Identify which cell holds the provided text, then report its [X, Y] central coordinate. 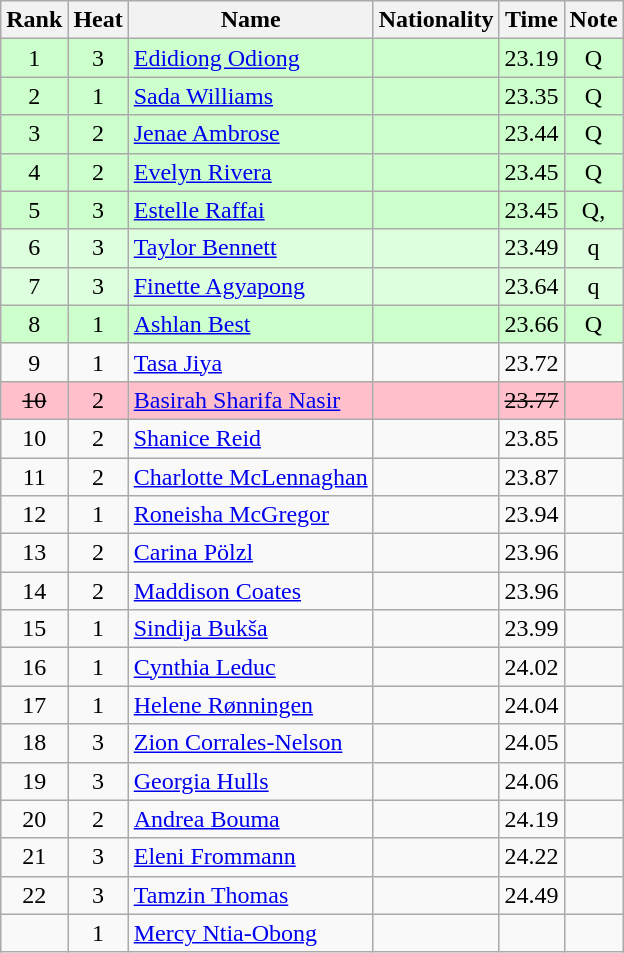
Andrea Bouma [250, 819]
Jenae Ambrose [250, 134]
Ashlan Best [250, 324]
24.06 [532, 781]
15 [34, 629]
16 [34, 667]
23.87 [532, 477]
24.05 [532, 743]
Carina Pölzl [250, 553]
23.19 [532, 58]
23.44 [532, 134]
Zion Corrales-Nelson [250, 743]
Cynthia Leduc [250, 667]
Heat [98, 20]
23.49 [532, 248]
9 [34, 362]
Taylor Bennett [250, 248]
17 [34, 705]
Shanice Reid [250, 438]
Sada Williams [250, 96]
Roneisha McGregor [250, 515]
20 [34, 819]
18 [34, 743]
19 [34, 781]
Q, [594, 210]
24.02 [532, 667]
Name [250, 20]
Sindija Bukša [250, 629]
23.77 [532, 400]
8 [34, 324]
6 [34, 248]
Georgia Hulls [250, 781]
5 [34, 210]
Charlotte McLennaghan [250, 477]
23.72 [532, 362]
23.66 [532, 324]
Edidiong Odiong [250, 58]
Eleni Frommann [250, 857]
24.22 [532, 857]
Basirah Sharifa Nasir [250, 400]
Note [594, 20]
23.64 [532, 286]
Tamzin Thomas [250, 895]
Time [532, 20]
23.94 [532, 515]
Evelyn Rivera [250, 172]
Mercy Ntia-Obong [250, 933]
24.49 [532, 895]
11 [34, 477]
23.99 [532, 629]
Rank [34, 20]
Finette Agyapong [250, 286]
22 [34, 895]
Maddison Coates [250, 591]
14 [34, 591]
21 [34, 857]
Estelle Raffai [250, 210]
24.04 [532, 705]
4 [34, 172]
12 [34, 515]
7 [34, 286]
24.19 [532, 819]
23.35 [532, 96]
Helene Rønningen [250, 705]
Tasa Jiya [250, 362]
23.85 [532, 438]
Nationality [436, 20]
13 [34, 553]
